From the cell containing the given text, extract its center point as [X, Y] coordinate. 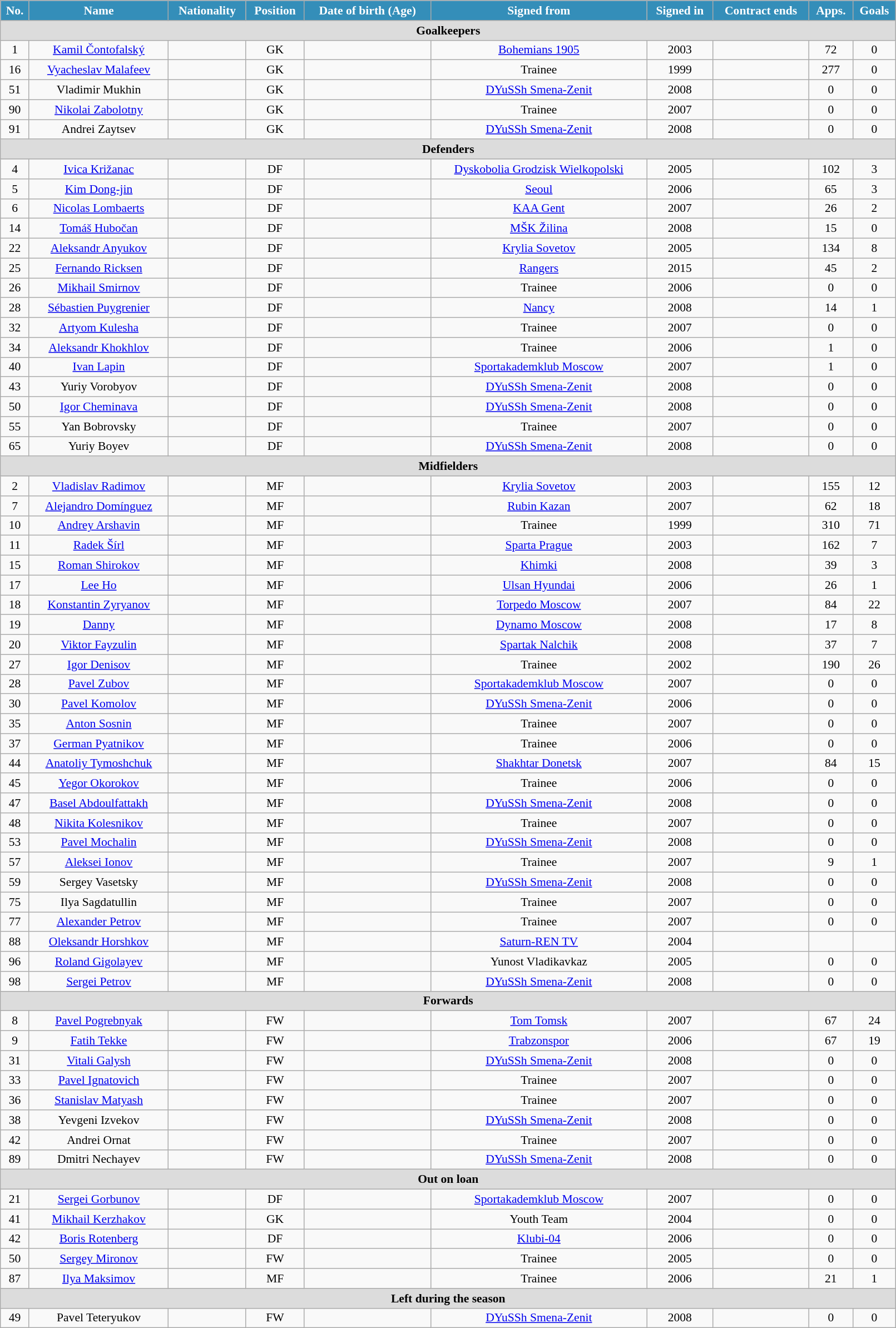
Tomáš Hubočan [98, 229]
Midfielders [448, 467]
41 [15, 1219]
87 [15, 1279]
53 [15, 843]
Yunost Vladikavkaz [539, 962]
Ulsan Hyundai [539, 585]
11 [15, 546]
Pavel Zubov [98, 684]
Sergey Mironov [98, 1259]
Fatih Tekke [98, 1041]
91 [15, 130]
Alejandro Domínguez [98, 506]
Dyskobolia Grodzisk Wielkopolski [539, 169]
2002 [680, 665]
Aleksei Ionov [98, 863]
134 [831, 249]
Vyacheslav Malafeev [98, 70]
Igor Denisov [98, 665]
Contract ends [761, 11]
Khimki [539, 566]
62 [831, 506]
Rubin Kazan [539, 506]
Yan Bobrovsky [98, 427]
Artyom Kulesha [98, 328]
71 [874, 526]
No. [15, 11]
Goals [874, 11]
155 [831, 486]
Bohemians 1905 [539, 50]
Ivan Lapin [98, 367]
12 [874, 486]
Vladislav Radimov [98, 486]
Sergei Gorbunov [98, 1200]
Viktor Fayzulin [98, 645]
48 [15, 823]
Anton Sosnin [98, 724]
32 [15, 328]
Kim Dong-jin [98, 189]
88 [15, 942]
Dynamo Moscow [539, 625]
310 [831, 526]
Yuriy Boyev [98, 447]
47 [15, 803]
Spartak Nalchik [539, 645]
Sergey Vasetsky [98, 883]
57 [15, 863]
Dmitri Nechayev [98, 1159]
Seoul [539, 189]
Ilya Maksimov [98, 1279]
Sergei Petrov [98, 982]
Goalkeepers [448, 31]
Pavel Komolov [98, 704]
102 [831, 169]
Defenders [448, 150]
KAA Gent [539, 209]
Stanislav Matyash [98, 1101]
6 [15, 209]
Alexander Petrov [98, 922]
Name [98, 11]
MŠK Žilina [539, 229]
Yuriy Vorobyov [98, 387]
43 [15, 387]
Position [275, 11]
36 [15, 1101]
Kamil Čontofalský [98, 50]
59 [15, 883]
Pavel Mochalin [98, 843]
Yevgeni Izvekov [98, 1120]
Nikita Kolesnikov [98, 823]
Aleksandr Anyukov [98, 249]
Pavel Pogrebnyak [98, 1021]
Boris Rotenberg [98, 1239]
Mikhail Kerzhakov [98, 1219]
44 [15, 764]
98 [15, 982]
Klubi-04 [539, 1239]
Pavel Ignatovich [98, 1081]
51 [15, 90]
Pavel Teteryukov [98, 1318]
2015 [680, 268]
Nationality [207, 11]
96 [15, 962]
38 [15, 1120]
Nikolai Zabolotny [98, 110]
90 [15, 110]
35 [15, 724]
20 [15, 645]
31 [15, 1061]
75 [15, 902]
Nicolas Lombaerts [98, 209]
Andrei Zaytsev [98, 130]
5 [15, 189]
Sébastien Puygrenier [98, 308]
Anatoliy Tymoshchuk [98, 764]
German Pyatnikov [98, 744]
Basel Abdoulfattakh [98, 803]
Saturn-REN TV [539, 942]
Yegor Okorokov [98, 784]
Shakhtar Donetsk [539, 764]
Date of birth (Age) [368, 11]
34 [15, 348]
Ilya Sagdatullin [98, 902]
39 [831, 566]
10 [15, 526]
Vitali Galysh [98, 1061]
190 [831, 665]
24 [874, 1021]
Igor Cheminava [98, 407]
89 [15, 1159]
Vladimir Mukhin [98, 90]
Signed from [539, 11]
49 [15, 1318]
Nancy [539, 308]
72 [831, 50]
Tom Tomsk [539, 1021]
25 [15, 268]
Ivica Križanac [98, 169]
Torpedo Moscow [539, 605]
Roman Shirokov [98, 566]
Oleksandr Horshkov [98, 942]
Left during the season [448, 1299]
Radek Šírl [98, 546]
40 [15, 367]
4 [15, 169]
Lee Ho [98, 585]
Sparta Prague [539, 546]
Youth Team [539, 1219]
77 [15, 922]
Forwards [448, 1001]
Apps. [831, 11]
Signed in [680, 11]
Fernando Ricksen [98, 268]
Mikhail Smirnov [98, 288]
27 [15, 665]
Andrey Arshavin [98, 526]
Konstantin Zyryanov [98, 605]
277 [831, 70]
30 [15, 704]
Aleksandr Khokhlov [98, 348]
33 [15, 1081]
Andrei Ornat [98, 1140]
Trabzonspor [539, 1041]
Out on loan [448, 1180]
Roland Gigolayev [98, 962]
16 [15, 70]
Danny [98, 625]
55 [15, 427]
Rangers [539, 268]
162 [831, 546]
